Extract the (X, Y) coordinate from the center of the cell holding the provided text.  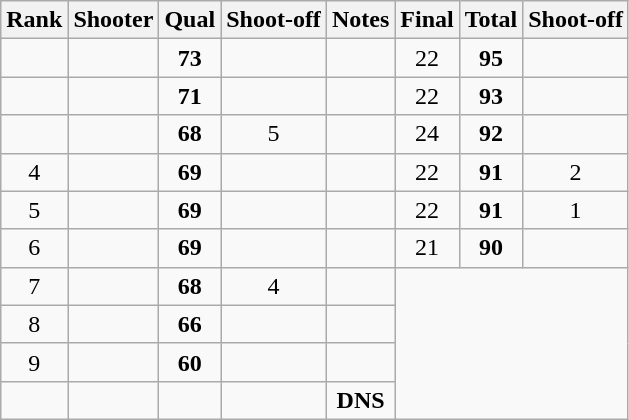
Rank (34, 20)
71 (190, 96)
95 (491, 58)
92 (491, 134)
Final (427, 20)
Total (491, 20)
Notes (360, 20)
2 (576, 172)
7 (34, 286)
DNS (360, 400)
60 (190, 362)
9 (34, 362)
1 (576, 210)
73 (190, 58)
6 (34, 248)
90 (491, 248)
Qual (190, 20)
93 (491, 96)
8 (34, 324)
Shooter (114, 20)
21 (427, 248)
24 (427, 134)
66 (190, 324)
